Search for the cell housing the specified text and yield its [x, y] center coordinate. 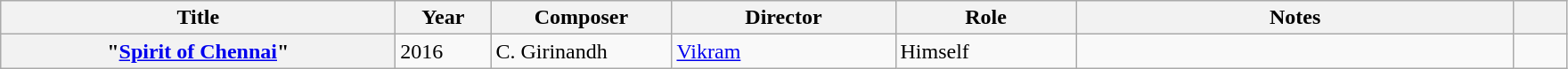
Composer [581, 18]
Role [985, 18]
Vikram [784, 51]
Title [198, 18]
Year [444, 18]
Director [784, 18]
"Spirit of Chennai" [198, 51]
Himself [985, 51]
2016 [444, 51]
C. Girinandh [581, 51]
Notes [1295, 18]
